Output the [x, y] coordinate of the center of the cell containing the given text.  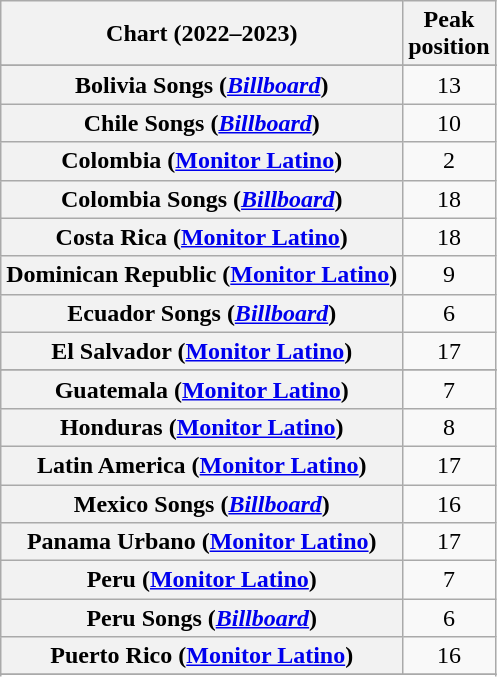
Peru (Monitor Latino) [202, 580]
9 [449, 275]
10 [449, 123]
Latin America (Monitor Latino) [202, 465]
Peru Songs (Billboard) [202, 618]
Chile Songs (Billboard) [202, 123]
Colombia Songs (Billboard) [202, 199]
Guatemala (Monitor Latino) [202, 389]
El Salvador (Monitor Latino) [202, 351]
Panama Urbano (Monitor Latino) [202, 542]
Chart (2022–2023) [202, 34]
13 [449, 85]
Puerto Rico (Monitor Latino) [202, 656]
Ecuador Songs (Billboard) [202, 313]
8 [449, 427]
2 [449, 161]
Mexico Songs (Billboard) [202, 503]
Colombia (Monitor Latino) [202, 161]
Honduras (Monitor Latino) [202, 427]
Bolivia Songs (Billboard) [202, 85]
Costa Rica (Monitor Latino) [202, 237]
Dominican Republic (Monitor Latino) [202, 275]
Peakposition [449, 34]
